From the cell containing the given text, extract its center point as [X, Y] coordinate. 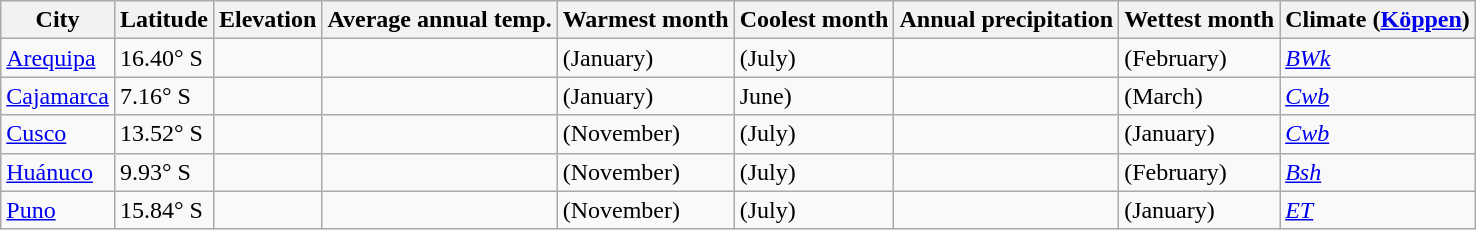
7.16° S [164, 96]
Elevation [267, 20]
BWk [1378, 58]
15.84° S [164, 210]
Annual precipitation [1006, 20]
Wettest month [1200, 20]
Cajamarca [58, 96]
Puno [58, 210]
June) [814, 96]
Climate (Köppen) [1378, 20]
Arequipa [58, 58]
9.93° S [164, 172]
Huánuco [58, 172]
Cusco [58, 134]
Bsh [1378, 172]
Latitude [164, 20]
Warmest month [646, 20]
(March) [1200, 96]
13.52° S [164, 134]
16.40° S [164, 58]
Coolest month [814, 20]
City [58, 20]
ET [1378, 210]
Average annual temp. [440, 20]
